For the text-containing cell, return its midpoint in [x, y] coordinate format. 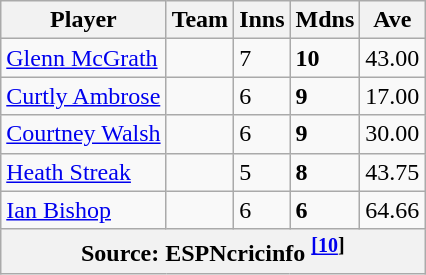
30.00 [392, 134]
Player [84, 20]
Glenn McGrath [84, 58]
43.00 [392, 58]
Courtney Walsh [84, 134]
Ian Bishop [84, 210]
64.66 [392, 210]
43.75 [392, 172]
8 [325, 172]
10 [325, 58]
Mdns [325, 20]
Heath Streak [84, 172]
7 [262, 58]
Team [200, 20]
Source: ESPNcricinfo [10] [213, 252]
Ave [392, 20]
Inns [262, 20]
Curtly Ambrose [84, 96]
5 [262, 172]
17.00 [392, 96]
